Return the [x, y] coordinate for the center point of the cell that contains the specified text.  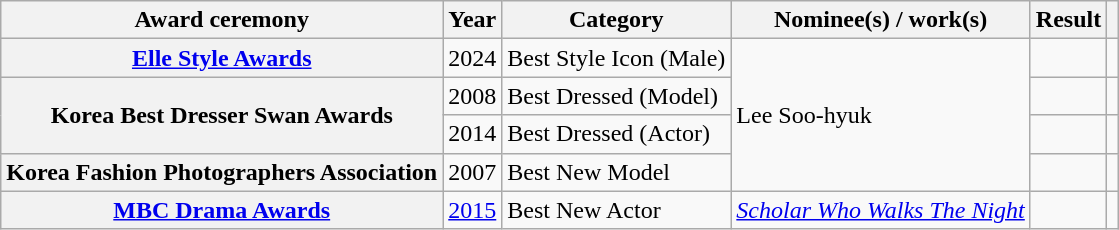
Award ceremony [222, 20]
Korea Best Dresser Swan Awards [222, 115]
MBC Drama Awards [222, 210]
Scholar Who Walks The Night [881, 210]
2014 [472, 134]
Elle Style Awards [222, 58]
Year [472, 20]
Best Dressed (Actor) [616, 134]
Best New Model [616, 172]
2008 [472, 96]
2015 [472, 210]
Best Dressed (Model) [616, 96]
Result [1068, 20]
Best New Actor [616, 210]
Category [616, 20]
Lee Soo-hyuk [881, 115]
2007 [472, 172]
Korea Fashion Photographers Association [222, 172]
Nominee(s) / work(s) [881, 20]
Best Style Icon (Male) [616, 58]
2024 [472, 58]
